Return (x, y) of the center of cell containing provided text 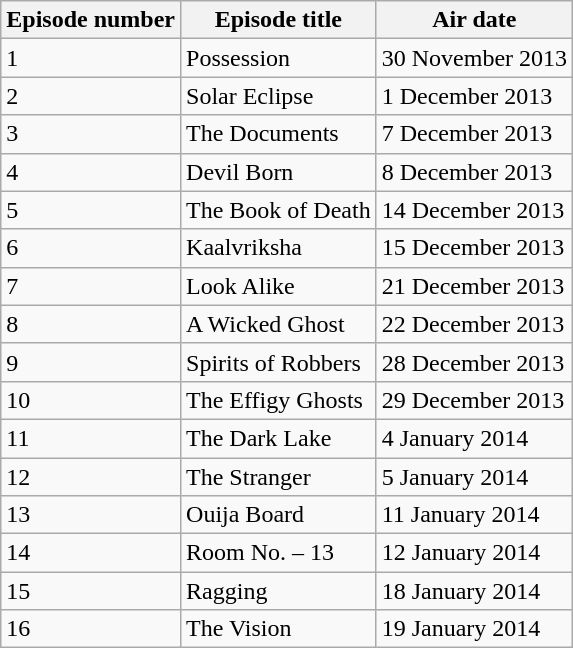
10 (91, 400)
Room No. – 13 (279, 553)
Solar Eclipse (279, 96)
11 (91, 438)
A Wicked Ghost (279, 324)
Ragging (279, 591)
14 (91, 553)
The Stranger (279, 477)
9 (91, 362)
28 December 2013 (474, 362)
7 (91, 286)
The Vision (279, 629)
12 January 2014 (474, 553)
14 December 2013 (474, 210)
12 (91, 477)
15 December 2013 (474, 248)
The Documents (279, 134)
Devil Born (279, 172)
8 (91, 324)
15 (91, 591)
6 (91, 248)
The Effigy Ghosts (279, 400)
21 December 2013 (474, 286)
Possession (279, 58)
4 January 2014 (474, 438)
5 (91, 210)
22 December 2013 (474, 324)
16 (91, 629)
4 (91, 172)
Look Alike (279, 286)
2 (91, 96)
3 (91, 134)
Episode title (279, 20)
8 December 2013 (474, 172)
19 January 2014 (474, 629)
18 January 2014 (474, 591)
Spirits of Robbers (279, 362)
29 December 2013 (474, 400)
Kaalvriksha (279, 248)
13 (91, 515)
Episode number (91, 20)
1 (91, 58)
7 December 2013 (474, 134)
30 November 2013 (474, 58)
5 January 2014 (474, 477)
1 December 2013 (474, 96)
11 January 2014 (474, 515)
The Book of Death (279, 210)
Ouija Board (279, 515)
The Dark Lake (279, 438)
Air date (474, 20)
